Extract the [x, y] coordinate from the center of the cell holding the provided text.  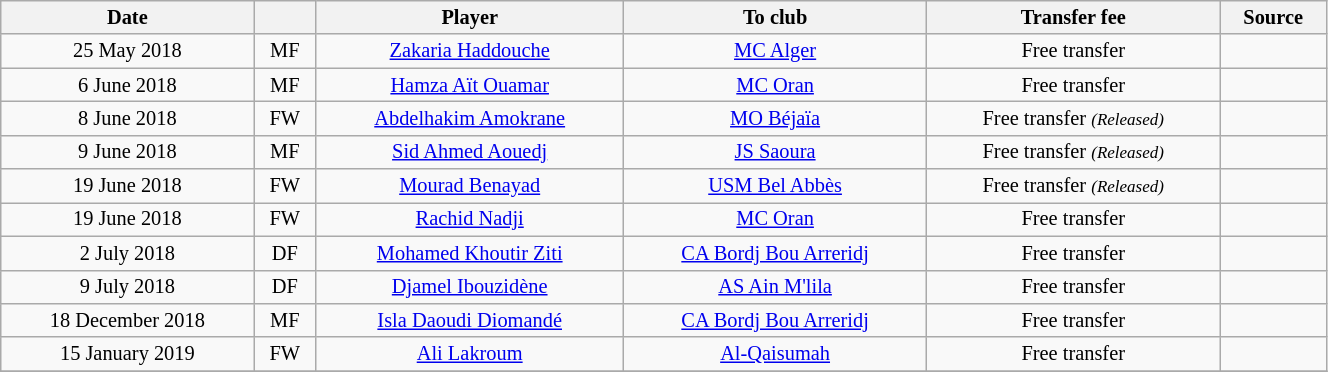
Isla Daoudi Diomandé [470, 320]
Source [1274, 17]
18 December 2018 [128, 320]
Al-Qaisumah [776, 354]
Date [128, 17]
Mourad Benayad [470, 186]
JS Saoura [776, 152]
Mohamed Khoutir Ziti [470, 253]
Rachid Nadji [470, 219]
Player [470, 17]
25 May 2018 [128, 51]
USM Bel Abbès [776, 186]
To club [776, 17]
Transfer fee [1074, 17]
Sid Ahmed Aouedj [470, 152]
MC Alger [776, 51]
15 January 2019 [128, 354]
Abdelhakim Amokrane [470, 118]
Djamel Ibouzidène [470, 287]
2 July 2018 [128, 253]
9 June 2018 [128, 152]
8 June 2018 [128, 118]
Zakaria Haddouche [470, 51]
MO Béjaïa [776, 118]
6 June 2018 [128, 85]
AS Ain M'lila [776, 287]
9 July 2018 [128, 287]
Hamza Aït Ouamar [470, 85]
Ali Lakroum [470, 354]
